Capture the cell that displays the provided text and extract its (x, y) central coordinate. 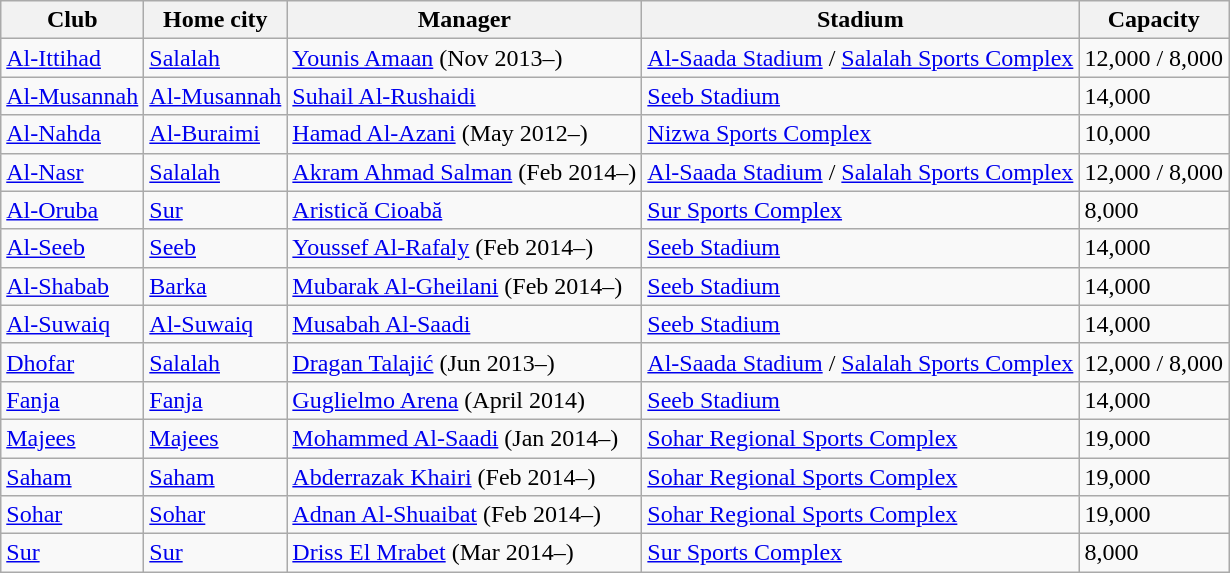
Seeb (216, 248)
Club (72, 20)
Stadium (860, 20)
Al-Nahda (72, 134)
Mohammed Al-Saadi (Jan 2014–) (464, 438)
10,000 (1154, 134)
Mubarak Al-Gheilani (Feb 2014–) (464, 286)
Barka (216, 286)
Dhofar (72, 362)
Nizwa Sports Complex (860, 134)
Al-Oruba (72, 210)
Al-Nasr (72, 172)
Manager (464, 20)
Akram Ahmad Salman (Feb 2014–) (464, 172)
Home city (216, 20)
Suhail Al-Rushaidi (464, 96)
Musabah Al-Saadi (464, 324)
Al-Ittihad (72, 58)
Youssef Al-Rafaly (Feb 2014–) (464, 248)
Dragan Talajić (Jun 2013–) (464, 362)
Driss El Mrabet (Mar 2014–) (464, 553)
Al-Buraimi (216, 134)
Al-Shabab (72, 286)
Al-Seeb (72, 248)
Capacity (1154, 20)
Adnan Al-Shuaibat (Feb 2014–) (464, 515)
Younis Amaan (Nov 2013–) (464, 58)
Aristică Cioabă (464, 210)
Abderrazak Khairi (Feb 2014–) (464, 477)
Guglielmo Arena (April 2014) (464, 400)
Hamad Al-Azani (May 2012–) (464, 134)
